Detect which cell encompasses the target text, then output its (X, Y) center coordinate. 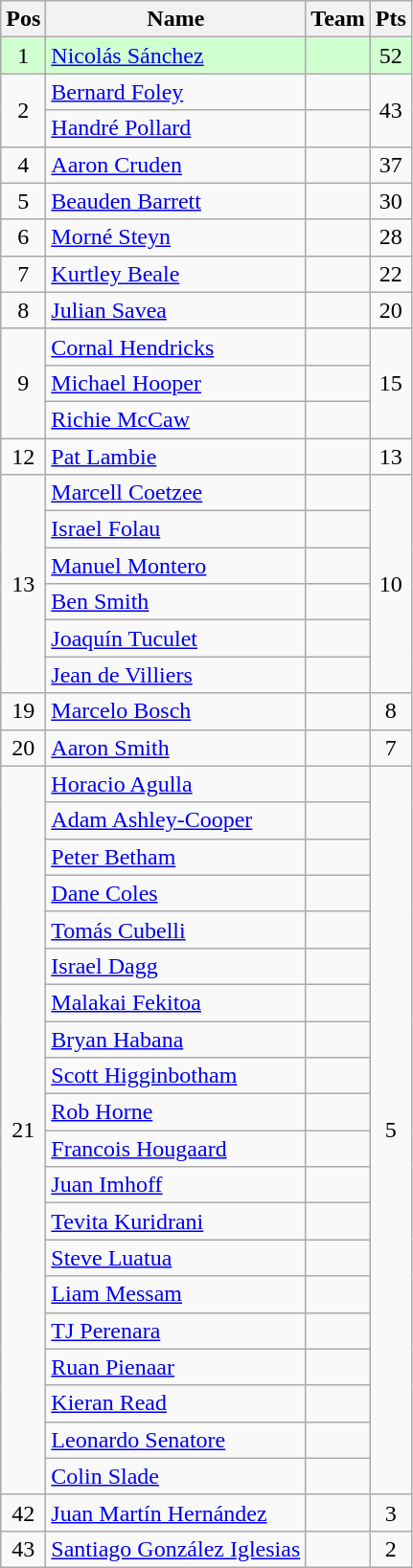
Tevita Kuridrani (176, 1221)
Kurtley Beale (176, 274)
10 (391, 584)
Jean de Villiers (176, 675)
Liam Messam (176, 1294)
Team (338, 19)
22 (391, 274)
Cornal Hendricks (176, 347)
Handré Pollard (176, 128)
Julian Savea (176, 310)
Scott Higginbotham (176, 1076)
19 (23, 711)
4 (23, 165)
Francois Hougaard (176, 1149)
6 (23, 237)
Marcell Coetzee (176, 493)
Israel Dagg (176, 966)
Joaquín Tuculet (176, 638)
Michael Hooper (176, 383)
Bernard Foley (176, 92)
21 (23, 1130)
Malakai Fekitoa (176, 1002)
9 (23, 383)
Kieran Read (176, 1403)
Pat Lambie (176, 457)
Beauden Barrett (176, 201)
Pts (391, 19)
Name (176, 19)
52 (391, 56)
Ruan Pienaar (176, 1367)
Nicolás Sánchez (176, 56)
Bryan Habana (176, 1039)
Leonardo Senatore (176, 1440)
Peter Betham (176, 857)
Israel Folau (176, 529)
Tomás Cubelli (176, 930)
1 (23, 56)
42 (23, 1512)
Dane Coles (176, 893)
Manuel Montero (176, 566)
Steve Luatua (176, 1258)
Colin Slade (176, 1476)
Aaron Cruden (176, 165)
Ben Smith (176, 602)
TJ Perenara (176, 1331)
15 (391, 383)
Morné Steyn (176, 237)
3 (391, 1512)
Adam Ashley-Cooper (176, 820)
Santiago González Iglesias (176, 1549)
28 (391, 237)
30 (391, 201)
Pos (23, 19)
Juan Imhoff (176, 1185)
Horacio Agulla (176, 784)
Richie McCaw (176, 419)
Juan Martín Hernández (176, 1512)
37 (391, 165)
Rob Horne (176, 1112)
Aaron Smith (176, 748)
12 (23, 457)
Marcelo Bosch (176, 711)
